From the cell containing the given text, extract its center point as (X, Y) coordinate. 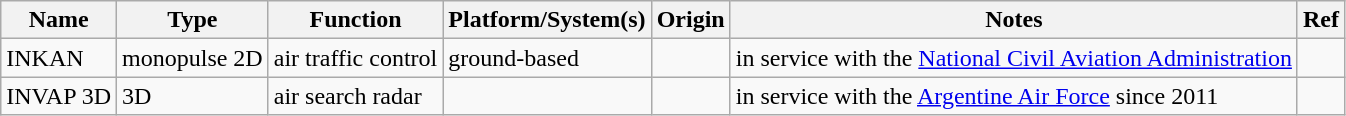
ground-based (547, 58)
air search radar (356, 96)
monopulse 2D (193, 58)
Platform/System(s) (547, 20)
Function (356, 20)
Type (193, 20)
in service with the National Civil Aviation Administration (1014, 58)
3D (193, 96)
INKAN (59, 58)
in service with the Argentine Air Force since 2011 (1014, 96)
INVAP 3D (59, 96)
Notes (1014, 20)
Origin (690, 20)
Name (59, 20)
Ref (1320, 20)
air traffic control (356, 58)
